Determine the [x, y] coordinate at the center of the cell enclosing the given text.  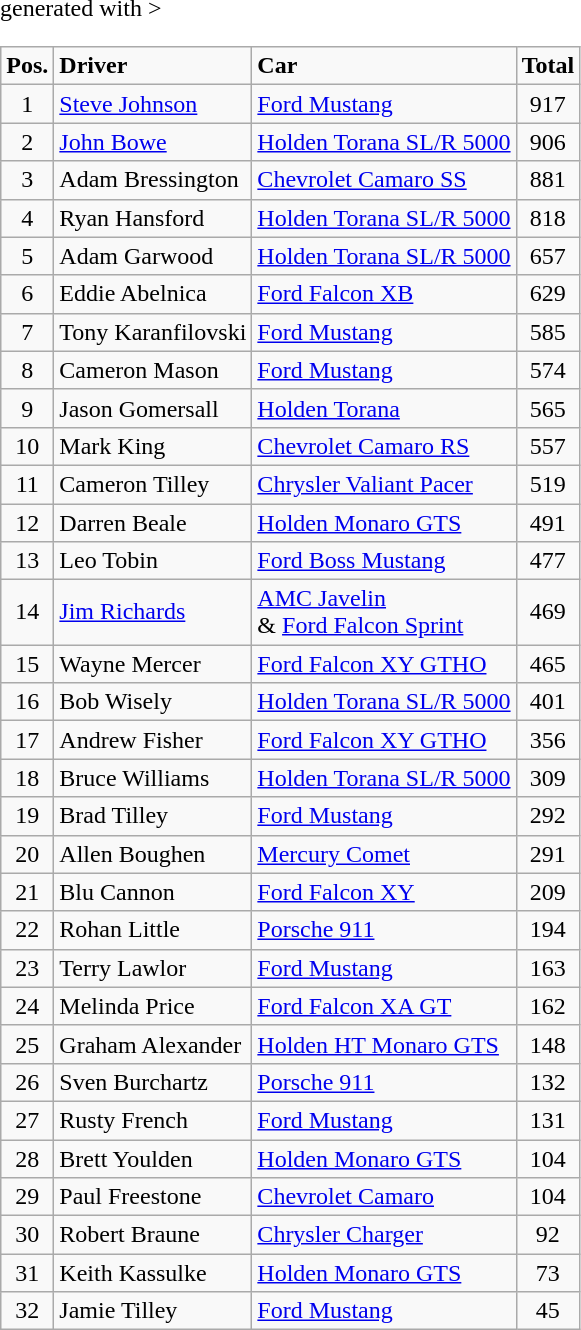
28 [28, 1159]
11 [28, 484]
163 [548, 968]
Ford Boss Mustang [384, 561]
32 [28, 1311]
465 [548, 664]
21 [28, 892]
Chevrolet Camaro SS [384, 180]
Bruce Williams [153, 778]
8 [28, 370]
401 [548, 702]
Adam Garwood [153, 256]
Chrysler Charger [384, 1235]
Rusty French [153, 1120]
Steve Johnson [153, 104]
20 [28, 854]
Bob Wisely [153, 702]
917 [548, 104]
Melinda Price [153, 1006]
27 [28, 1120]
5 [28, 256]
291 [548, 854]
13 [28, 561]
Paul Freestone [153, 1197]
Mark King [153, 446]
574 [548, 370]
Keith Kassulke [153, 1273]
Sven Burchartz [153, 1082]
10 [28, 446]
17 [28, 740]
Chevrolet Camaro RS [384, 446]
881 [548, 180]
12 [28, 523]
469 [548, 612]
Ryan Hansford [153, 218]
Jim Richards [153, 612]
Blu Cannon [153, 892]
Adam Bressington [153, 180]
491 [548, 523]
29 [28, 1197]
309 [548, 778]
Holden HT Monaro GTS [384, 1044]
132 [548, 1082]
477 [548, 561]
Brett Youlden [153, 1159]
25 [28, 1044]
Eddie Abelnica [153, 294]
131 [548, 1120]
818 [548, 218]
18 [28, 778]
19 [28, 816]
519 [548, 484]
356 [548, 740]
John Bowe [153, 142]
194 [548, 930]
Ford Falcon XB [384, 294]
Darren Beale [153, 523]
Brad Tilley [153, 816]
Robert Braune [153, 1235]
Jason Gomersall [153, 408]
1 [28, 104]
24 [28, 1006]
Rohan Little [153, 930]
31 [28, 1273]
Chevrolet Camaro [384, 1197]
Ford Falcon XA GT [384, 1006]
Total [548, 66]
15 [28, 664]
Mercury Comet [384, 854]
Wayne Mercer [153, 664]
Holden Torana [384, 408]
Car [384, 66]
4 [28, 218]
Terry Lawlor [153, 968]
22 [28, 930]
557 [548, 446]
585 [548, 332]
Cameron Tilley [153, 484]
73 [548, 1273]
657 [548, 256]
7 [28, 332]
292 [548, 816]
16 [28, 702]
30 [28, 1235]
Chrysler Valiant Pacer [384, 484]
AMC Javelin & Ford Falcon Sprint [384, 612]
906 [548, 142]
45 [548, 1311]
629 [548, 294]
565 [548, 408]
92 [548, 1235]
162 [548, 1006]
Tony Karanfilovski [153, 332]
2 [28, 142]
209 [548, 892]
Graham Alexander [153, 1044]
Leo Tobin [153, 561]
3 [28, 180]
6 [28, 294]
148 [548, 1044]
Cameron Mason [153, 370]
23 [28, 968]
Andrew Fisher [153, 740]
26 [28, 1082]
Ford Falcon XY [384, 892]
Jamie Tilley [153, 1311]
Allen Boughen [153, 854]
Driver [153, 66]
9 [28, 408]
14 [28, 612]
Pos. [28, 66]
